Return the (x, y) coordinate for the center point of the cell that contains the specified text.  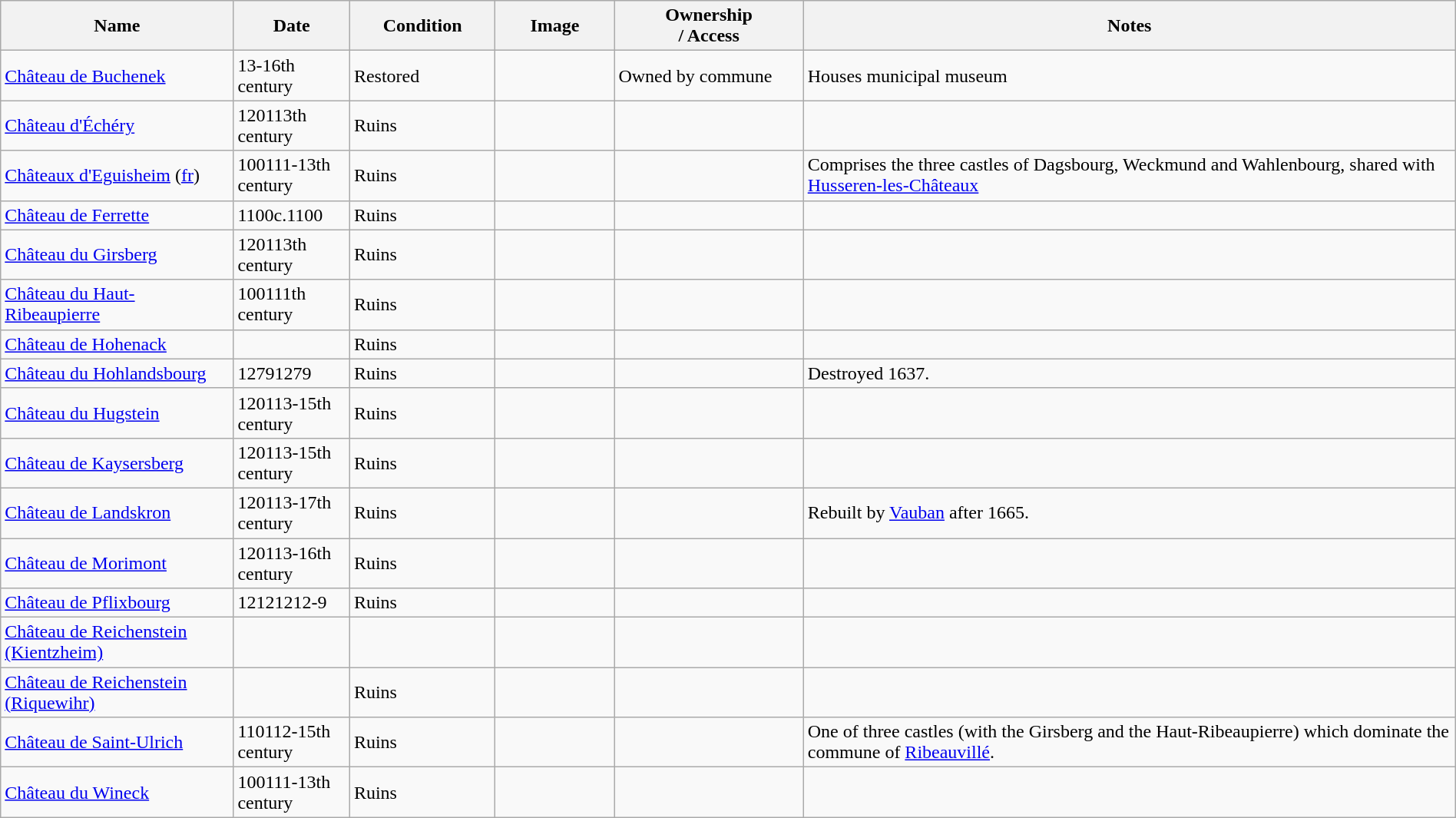
12121212-9 (292, 603)
120113-17th century (292, 513)
Château de Hohenack (117, 344)
Château du Hohlandsbourg (117, 373)
Château du Haut-Ribeaupierre (117, 304)
100111th century (292, 304)
Image (554, 26)
Name (117, 26)
Château du Wineck (117, 793)
Château de Morimont (117, 562)
Château du Girsberg (117, 255)
Date (292, 26)
Notes (1129, 26)
Condition (422, 26)
13-16th century (292, 75)
One of three castles (with the Girsberg and the Haut-Ribeaupierre) which dominate the commune of Ribeauvillé. (1129, 742)
Château de Pflixbourg (117, 603)
Château de Landskron (117, 513)
1100c.1100 (292, 215)
Rebuilt by Vauban after 1665. (1129, 513)
Château de Kaysersberg (117, 462)
Ownership/ Access (709, 26)
Owned by commune (709, 75)
Château de Reichenstein (Kientzheim) (117, 642)
Château du Hugstein (117, 413)
Château de Buchenek (117, 75)
Restored (422, 75)
Destroyed 1637. (1129, 373)
Château de Reichenstein (Riquewihr) (117, 693)
Houses municipal museum (1129, 75)
Château de Ferrette (117, 215)
Château d'Échéry (117, 126)
12791279 (292, 373)
Comprises the three castles of Dagsbourg, Weckmund and Wahlenbourg, shared with Husseren-les-Châteaux (1129, 175)
110112-15th century (292, 742)
Château de Saint-Ulrich (117, 742)
Châteaux d'Eguisheim (fr) (117, 175)
120113-16th century (292, 562)
